Extract the [x, y] coordinate from the center of the cell holding the provided text.  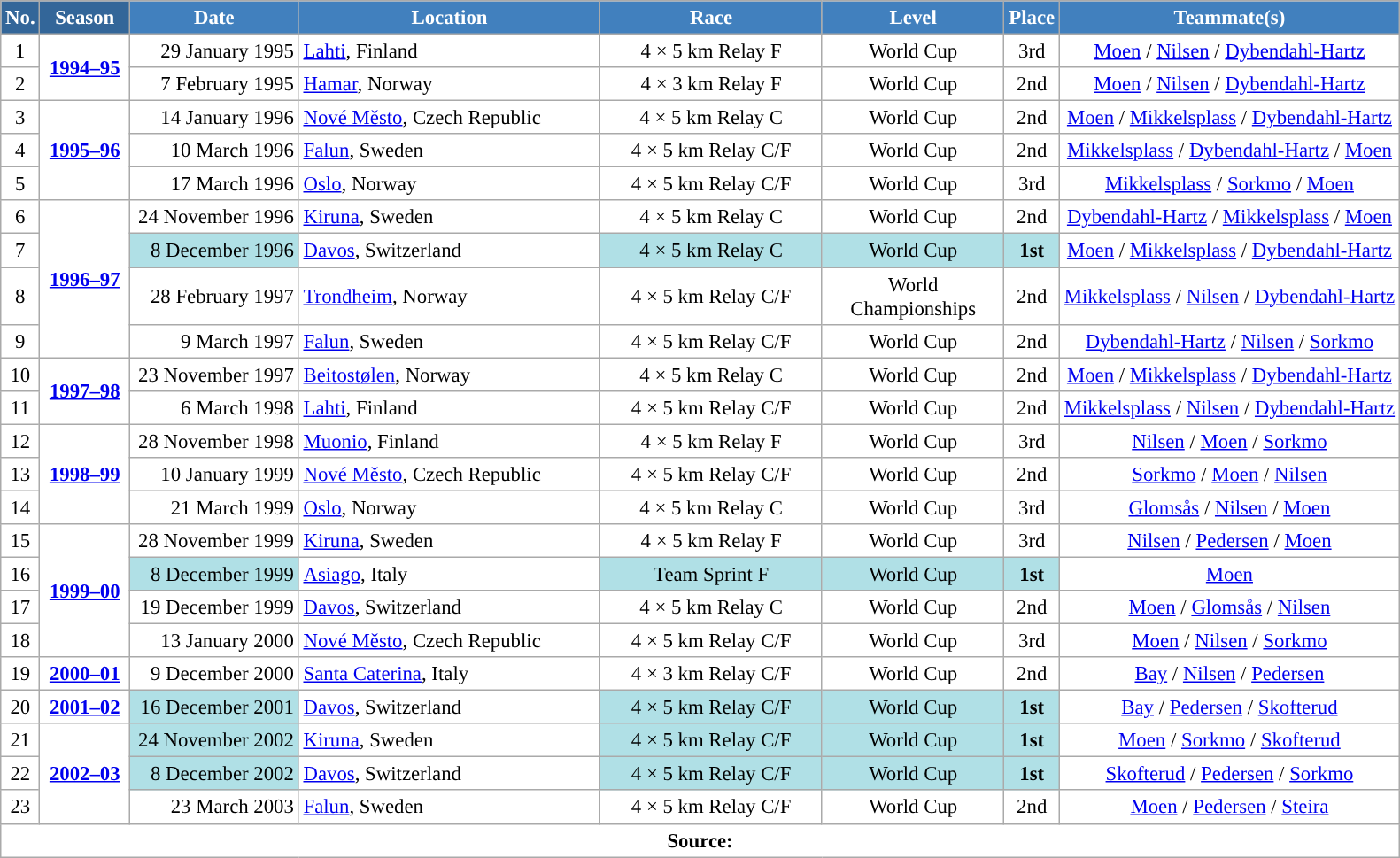
8 [20, 296]
8 December 1996 [214, 251]
Moen / Glomsås / Nilsen [1229, 607]
2002–03 [85, 774]
Mikkelsplass / Sorkmo / Moen [1229, 184]
13 January 2000 [214, 641]
Teammate(s) [1229, 18]
1995–96 [85, 151]
10 March 1996 [214, 151]
Asiago, Italy [450, 574]
10 [20, 375]
1997–98 [85, 391]
Dybendahl-Hartz / Mikkelsplass / Moen [1229, 217]
Mikkelsplass / Dybendahl-Hartz / Moen [1229, 151]
13 [20, 475]
Dybendahl-Hartz / Nilsen / Sorkmo [1229, 341]
Date [214, 18]
Season [85, 18]
24 November 2002 [214, 740]
1998–99 [85, 475]
19 December 1999 [214, 607]
16 December 2001 [214, 707]
29 January 1995 [214, 51]
9 December 2000 [214, 674]
20 [20, 707]
Nilsen / Moen / Sorkmo [1229, 441]
9 [20, 341]
Bay / Nilsen / Pedersen [1229, 674]
Moen / Sorkmo / Skofterud [1229, 740]
Hamar, Norway [450, 84]
11 [20, 407]
17 March 1996 [214, 184]
1994–95 [85, 67]
10 January 1999 [214, 475]
4 × 3 km Relay C/F [712, 674]
Moen [1229, 574]
18 [20, 641]
21 March 1999 [214, 507]
Beitostølen, Norway [450, 375]
Bay / Pedersen / Skofterud [1229, 707]
15 [20, 541]
19 [20, 674]
17 [20, 607]
7 [20, 251]
Sorkmo / Moen / Nilsen [1229, 475]
23 March 2003 [214, 808]
5 [20, 184]
14 [20, 507]
28 November 1999 [214, 541]
1999–00 [85, 591]
Level [913, 18]
16 [20, 574]
8 December 1999 [214, 574]
Skofterud / Pedersen / Sorkmo [1229, 774]
1 [20, 51]
22 [20, 774]
4 × 3 km Relay F [712, 84]
8 December 2002 [214, 774]
Nilsen / Pedersen / Moen [1229, 541]
Place [1032, 18]
Trondheim, Norway [450, 296]
Team Sprint F [712, 574]
9 March 1997 [214, 341]
2001–02 [85, 707]
Moen / Nilsen / Sorkmo [1229, 641]
12 [20, 441]
7 February 1995 [214, 84]
Location [450, 18]
No. [20, 18]
Moen / Pedersen / Steira [1229, 808]
21 [20, 740]
6 March 1998 [214, 407]
Muonio, Finland [450, 441]
Santa Caterina, Italy [450, 674]
3 [20, 118]
World Championships [913, 296]
28 November 1998 [214, 441]
24 November 1996 [214, 217]
23 [20, 808]
Glomsås / Nilsen / Moen [1229, 507]
6 [20, 217]
2 [20, 84]
1996–97 [85, 278]
Source: [700, 840]
Race [712, 18]
4 [20, 151]
23 November 1997 [214, 375]
2000–01 [85, 674]
28 February 1997 [214, 296]
14 January 1996 [214, 118]
